Search for the cell housing the specified text and yield its [x, y] center coordinate. 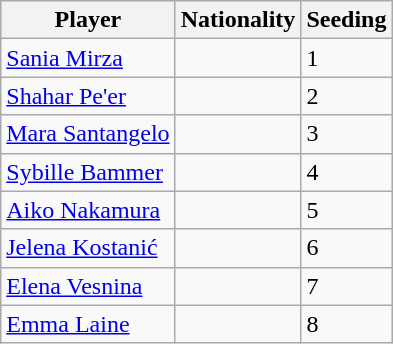
Shahar Pe'er [88, 96]
Elena Vesnina [88, 286]
Sybille Bammer [88, 172]
Seeding [346, 20]
Mara Santangelo [88, 134]
7 [346, 286]
3 [346, 134]
8 [346, 324]
Aiko Nakamura [88, 210]
5 [346, 210]
1 [346, 58]
6 [346, 248]
Nationality [238, 20]
Jelena Kostanić [88, 248]
Player [88, 20]
4 [346, 172]
2 [346, 96]
Sania Mirza [88, 58]
Emma Laine [88, 324]
